Pinpoint the cell where the given text exists, returning its (X, Y) midpoint coordinate. 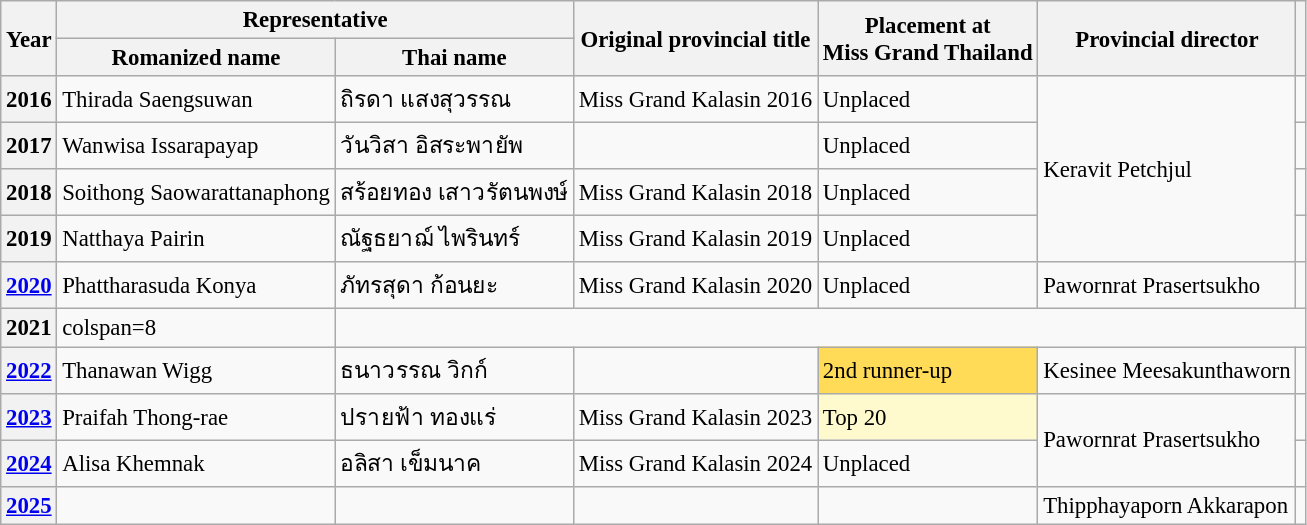
ธนาวรรณ วิกก์ (454, 370)
Natthaya Pairin (196, 240)
วันวิสา อิสระพายัพ (454, 146)
2019 (29, 240)
อลิสา เข็มนาค (454, 464)
Phattharasuda Konya (196, 286)
ถิรดา แสงสุวรรณ (454, 100)
Keravit Petchjul (1167, 169)
2022 (29, 370)
Placement atMiss Grand Thailand (928, 38)
Original provincial title (695, 38)
2018 (29, 192)
ภัทรสุดา ก้อนยะ (454, 286)
Representative (316, 20)
Top 20 (928, 416)
Miss Grand Kalasin 2018 (695, 192)
Miss Grand Kalasin 2020 (695, 286)
Thipphayaporn Akkarapon (1167, 505)
ณัฐธยาฌ์ ไพรินทร์ (454, 240)
สร้อยทอง เสาวรัตนพงษ์ (454, 192)
2024 (29, 464)
Miss Grand Kalasin 2016 (695, 100)
2nd runner-up (928, 370)
colspan=8 (196, 328)
Wanwisa Issarapayap (196, 146)
2017 (29, 146)
Alisa Khemnak (196, 464)
Year (29, 38)
2020 (29, 286)
Romanized name (196, 58)
Thanawan Wigg (196, 370)
Thirada Saengsuwan (196, 100)
2023 (29, 416)
Miss Grand Kalasin 2019 (695, 240)
Praifah Thong-rae (196, 416)
ปรายฟ้า ทองแร่ (454, 416)
2025 (29, 505)
Provincial director (1167, 38)
Soithong Saowarattanaphong (196, 192)
2016 (29, 100)
Kesinee Meesakunthaworn (1167, 370)
Thai name (454, 58)
Miss Grand Kalasin 2023 (695, 416)
Miss Grand Kalasin 2024 (695, 464)
2021 (29, 328)
